Identify which cell holds the provided text, then report its [X, Y] central coordinate. 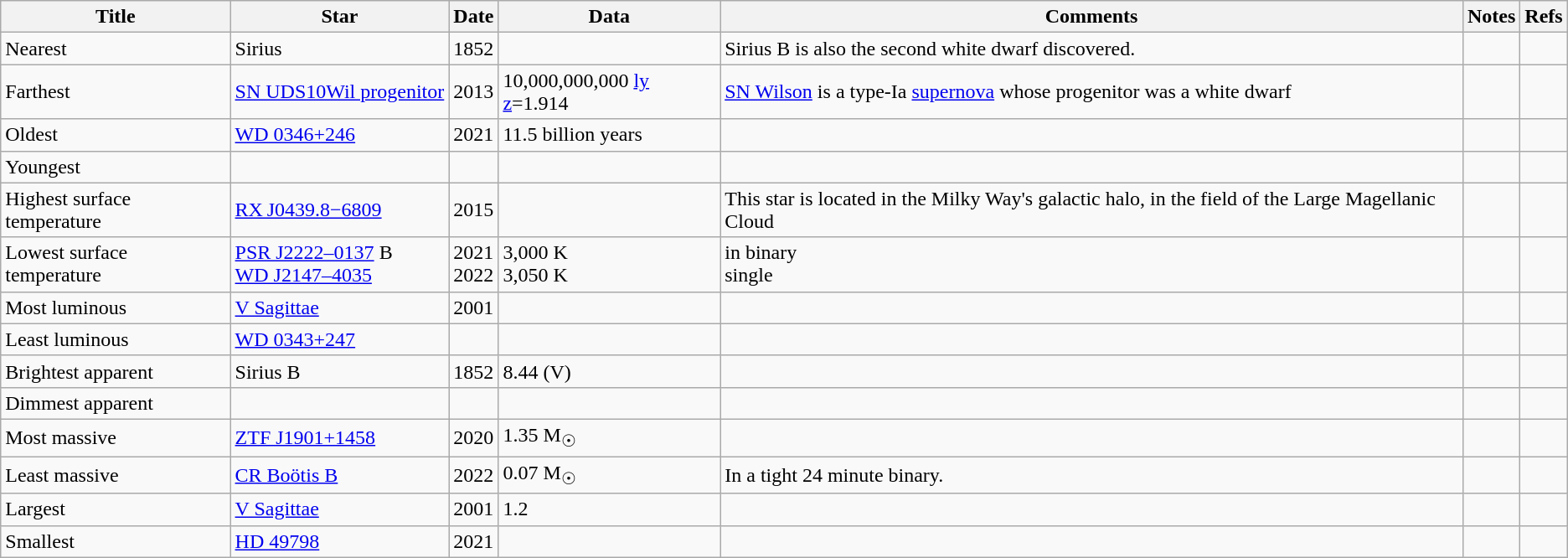
Sirius B [340, 371]
This star is located in the Milky Way's galactic halo, in the field of the Large Magellanic Cloud [1092, 209]
Data [610, 17]
CR Boötis B [340, 475]
Sirius B is also the second white dwarf discovered. [1092, 49]
PSR J2222–0137 BWD J2147–4035 [340, 265]
SN UDS10Wil progenitor [340, 92]
3,000 K3,050 K [610, 265]
Most massive [116, 437]
Title [116, 17]
0.07 M☉ [610, 475]
RX J0439.8−6809 [340, 209]
2015 [474, 209]
Sirius [340, 49]
Least luminous [116, 339]
1.35 M☉ [610, 437]
Most luminous [116, 307]
Largest [116, 509]
Youngest [116, 167]
Lowest surface temperature [116, 265]
Star [340, 17]
Smallest [116, 541]
20212022 [474, 265]
2020 [474, 437]
8.44 (V) [610, 371]
SN Wilson is a type-Ia supernova whose progenitor was a white dwarf [1092, 92]
in binarysingle [1092, 265]
10,000,000,000 ly z=1.914 [610, 92]
Dimmest apparent [116, 403]
Least massive [116, 475]
HD 49798 [340, 541]
2022 [474, 475]
Refs [1544, 17]
Highest surface temperature [116, 209]
11.5 billion years [610, 135]
Brightest apparent [116, 371]
Comments [1092, 17]
Farthest [116, 92]
1.2 [610, 509]
Oldest [116, 135]
Date [474, 17]
WD 0346+246 [340, 135]
WD 0343+247 [340, 339]
Notes [1491, 17]
ZTF J1901+1458 [340, 437]
Nearest [116, 49]
In a tight 24 minute binary. [1092, 475]
2013 [474, 92]
